Extract the (x, y) coordinate from the center of the cell holding the provided text.  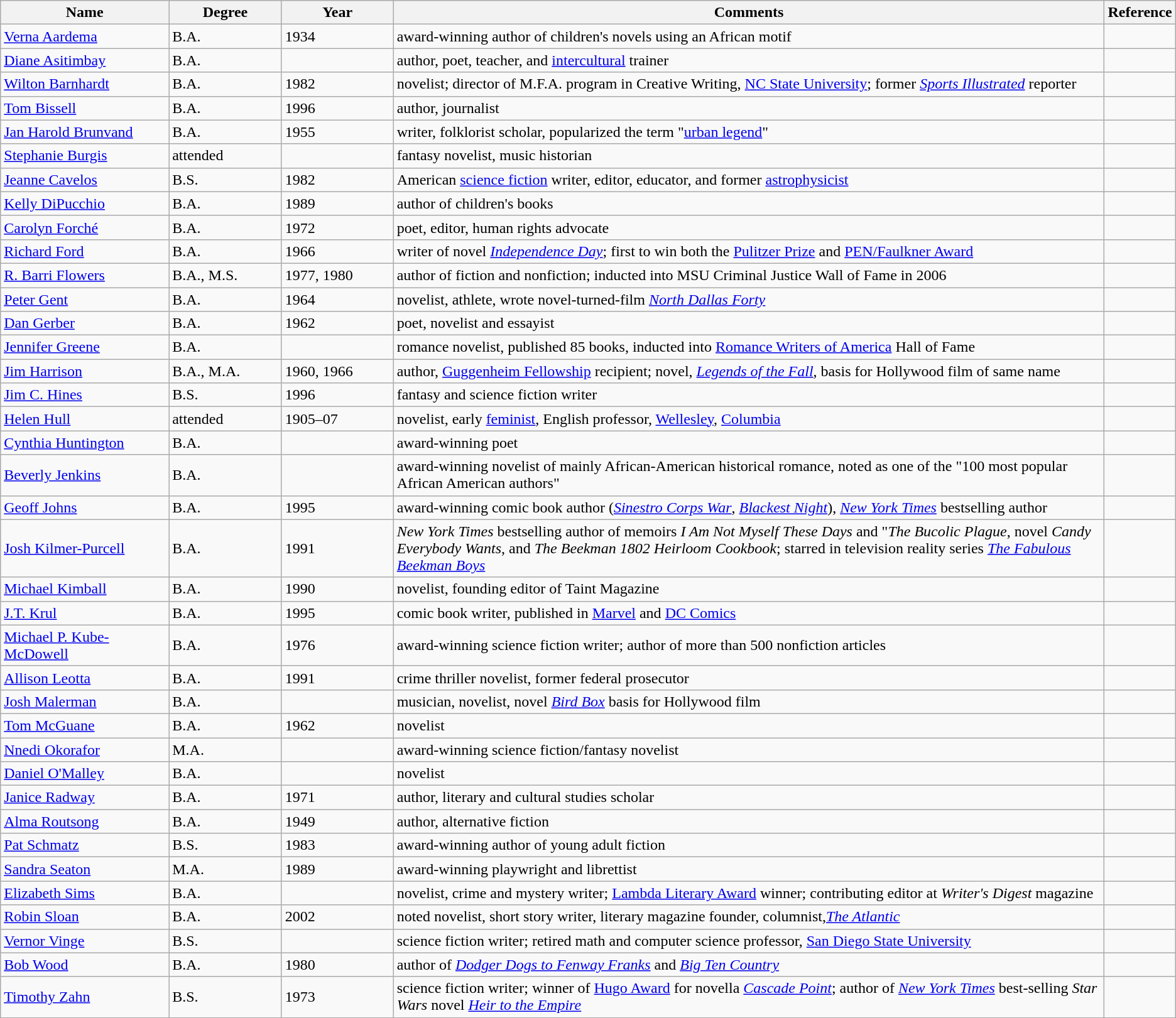
poet, novelist and essayist (749, 323)
science fiction writer; winner of Hugo Award for novella Cascade Point; author of New York Times best-selling Star Wars novel Heir to the Empire (749, 997)
Janice Radway (85, 798)
award-winning science fiction writer; author of more than 500 nonfiction articles (749, 646)
noted novelist, short story writer, literary magazine founder, columnist,The Atlantic (749, 917)
author, poet, teacher, and intercultural trainer (749, 60)
novelist, crime and mystery writer; Lambda Literary Award winner; contributing editor at Writer's Digest magazine (749, 893)
Bob Wood (85, 965)
1973 (337, 997)
author, literary and cultural studies scholar (749, 798)
Tom Bissell (85, 108)
Stephanie Burgis (85, 156)
science fiction writer; retired math and computer science professor, San Diego State University (749, 941)
Josh Kilmer-Purcell (85, 548)
1934 (337, 36)
1983 (337, 845)
Beverly Jenkins (85, 475)
crime thriller novelist, former federal prosecutor (749, 678)
Comments (749, 13)
1966 (337, 251)
award-winning novelist of mainly African-American historical romance, noted as one of the "100 most popular African American authors" (749, 475)
author of Dodger Dogs to Fenway Franks and Big Ten Country (749, 965)
author, alternative fiction (749, 821)
Year (337, 13)
Elizabeth Sims (85, 893)
1949 (337, 821)
1976 (337, 646)
award-winning poet (749, 443)
B.A., M.A. (226, 371)
Nnedi Okorafor (85, 749)
author of fiction and nonfiction; inducted into MSU Criminal Justice Wall of Fame in 2006 (749, 275)
writer, folklorist scholar, popularized the term "urban legend" (749, 132)
author of children's books (749, 203)
1980 (337, 965)
Kelly DiPucchio (85, 203)
Vernor Vinge (85, 941)
Michael P. Kube-McDowell (85, 646)
award-winning playwright and librettist (749, 869)
author, journalist (749, 108)
novelist, athlete, wrote novel-turned-film North Dallas Forty (749, 300)
Name (85, 13)
1971 (337, 798)
Pat Schmatz (85, 845)
Jan Harold Brunvand (85, 132)
fantasy and science fiction writer (749, 395)
Geoff Johns (85, 507)
Degree (226, 13)
1972 (337, 227)
Sandra Seaton (85, 869)
Helen Hull (85, 419)
1960, 1966 (337, 371)
Timothy Zahn (85, 997)
1990 (337, 589)
2002 (337, 917)
Jim Harrison (85, 371)
award-winning author of young adult fiction (749, 845)
R. Barri Flowers (85, 275)
Michael Kimball (85, 589)
Reference (1140, 13)
Daniel O'Malley (85, 774)
1955 (337, 132)
award-winning science fiction/fantasy novelist (749, 749)
Tom McGuane (85, 725)
1964 (337, 300)
B.A., M.S. (226, 275)
romance novelist, published 85 books, inducted into Romance Writers of America Hall of Fame (749, 347)
novelist, early feminist, English professor, Wellesley, Columbia (749, 419)
novelist, founding editor of Taint Magazine (749, 589)
Peter Gent (85, 300)
writer of novel Independence Day; first to win both the Pulitzer Prize and PEN/Faulkner Award (749, 251)
award-winning author of children's novels using an African motif (749, 36)
author, Guggenheim Fellowship recipient; novel, Legends of the Fall, basis for Hollywood film of same name (749, 371)
Richard Ford (85, 251)
J.T. Krul (85, 613)
Dan Gerber (85, 323)
Allison Leotta (85, 678)
Verna Aardema (85, 36)
poet, editor, human rights advocate (749, 227)
Diane Asitimbay (85, 60)
Cynthia Huntington (85, 443)
comic book writer, published in Marvel and DC Comics (749, 613)
American science fiction writer, editor, educator, and former astrophysicist (749, 180)
Robin Sloan (85, 917)
fantasy novelist, music historian (749, 156)
Jennifer Greene (85, 347)
Carolyn Forché (85, 227)
Jeanne Cavelos (85, 180)
1977, 1980 (337, 275)
Alma Routsong (85, 821)
Jim C. Hines (85, 395)
award-winning comic book author (Sinestro Corps War, Blackest Night), New York Times bestselling author (749, 507)
novelist; director of M.F.A. program in Creative Writing, NC State University; former Sports Illustrated reporter (749, 84)
Josh Malerman (85, 701)
musician, novelist, novel Bird Box basis for Hollywood film (749, 701)
1905–07 (337, 419)
Wilton Barnhardt (85, 84)
